Return [X, Y] of the center of cell containing provided text 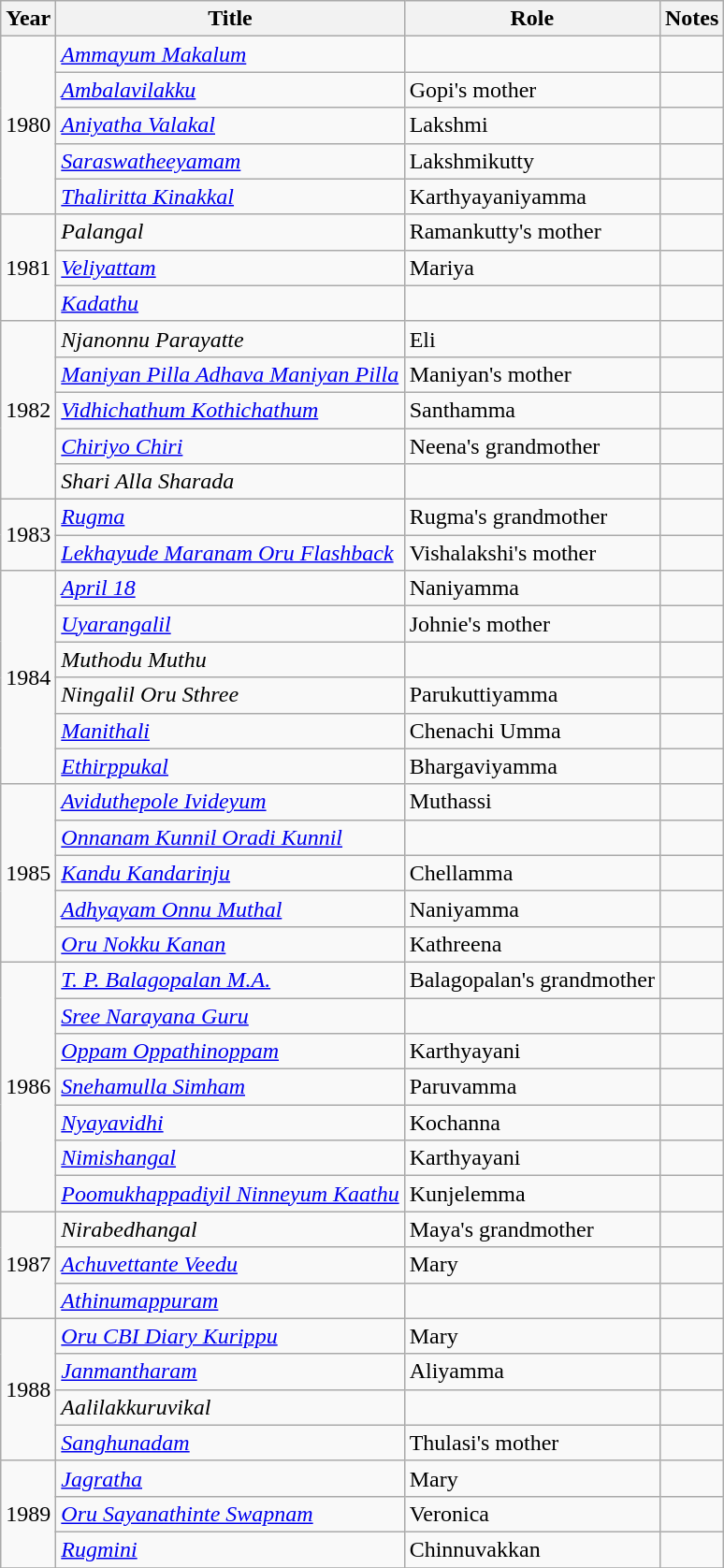
Ammayum Makalum [230, 54]
Lakshmi [531, 125]
Mariya [531, 268]
Thaliritta Kinakkal [230, 196]
Ambalavilakku [230, 90]
Manithali [230, 731]
Rugmini [230, 1549]
Bhargaviyamma [531, 766]
Adhyayam Onnu Muthal [230, 908]
Aalilakkuruvikal [230, 1407]
Kathreena [531, 944]
Njanonnu Parayatte [230, 339]
Johnie's mother [531, 624]
1981 [28, 268]
Maya's grandmother [531, 1229]
Kochanna [531, 1123]
Ethirppukal [230, 766]
1989 [28, 1514]
Kunjelemma [531, 1194]
Aliyamma [531, 1372]
Saraswatheeyamam [230, 161]
Thulasi's mother [531, 1443]
Janmantharam [230, 1372]
Oru Sayanathinte Swapnam [230, 1514]
Kadathu [230, 303]
Snehamulla Simham [230, 1087]
Muthassi [531, 802]
Chinnuvakkan [531, 1549]
Oru Nokku Kanan [230, 944]
1984 [28, 677]
Sree Narayana Guru [230, 1015]
Nimishangal [230, 1158]
1988 [28, 1389]
Role [531, 19]
Santhamma [531, 410]
Sanghunadam [230, 1443]
Chellamma [531, 873]
Balagopalan's grandmother [531, 980]
Veronica [531, 1514]
Muthodu Muthu [230, 660]
April 18 [230, 588]
Kandu Kandarinju [230, 873]
Neena's grandmother [531, 446]
Rugma [230, 517]
Year [28, 19]
Maniyan's mother [531, 374]
Title [230, 19]
Poomukhappadiyil Ninneyum Kaathu [230, 1194]
Vishalakshi's mother [531, 553]
Shari Alla Sharada [230, 482]
Onnanam Kunnil Oradi Kunnil [230, 837]
Aniyatha Valakal [230, 125]
Oppam Oppathinoppam [230, 1052]
Lekhayude Maranam Oru Flashback [230, 553]
Gopi's mother [531, 90]
Ningalil Oru Sthree [230, 695]
Nyayavidhi [230, 1123]
Athinumappuram [230, 1300]
Parukuttiyamma [531, 695]
Chiriyo Chiri [230, 446]
Veliyattam [230, 268]
Paruvamma [531, 1087]
Aviduthepole Ivideyum [230, 802]
Palangal [230, 232]
Jagratha [230, 1478]
1986 [28, 1086]
Karthyayaniyamma [531, 196]
Ramankutty's mother [531, 232]
Maniyan Pilla Adhava Maniyan Pilla [230, 374]
Eli [531, 339]
Vidhichathum Kothichathum [230, 410]
1985 [28, 873]
1987 [28, 1265]
Uyarangalil [230, 624]
Oru CBI Diary Kurippu [230, 1336]
Rugma's grandmother [531, 517]
1980 [28, 125]
1983 [28, 535]
Chenachi Umma [531, 731]
Lakshmikutty [531, 161]
Achuvettante Veedu [230, 1265]
T. P. Balagopalan M.A. [230, 980]
Notes [691, 19]
1982 [28, 410]
Nirabedhangal [230, 1229]
